From the cell containing the given text, extract its center point as (x, y) coordinate. 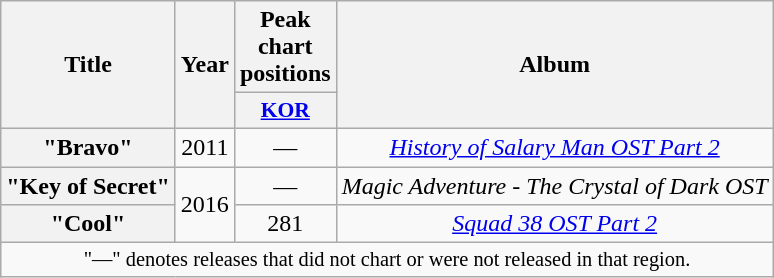
Peak chart positions (285, 47)
"Cool" (88, 224)
History of Salary Man OST Part 2 (554, 147)
"—" denotes releases that did not chart or were not released in that region. (387, 260)
KOR (285, 111)
2016 (204, 204)
Title (88, 65)
Year (204, 65)
"Bravo" (88, 147)
281 (285, 224)
Magic Adventure - The Crystal of Dark OST (554, 185)
2011 (204, 147)
Squad 38 OST Part 2 (554, 224)
"Key of Secret" (88, 185)
Album (554, 65)
